Return the (X, Y) coordinate for the center point of the cell that contains the specified text.  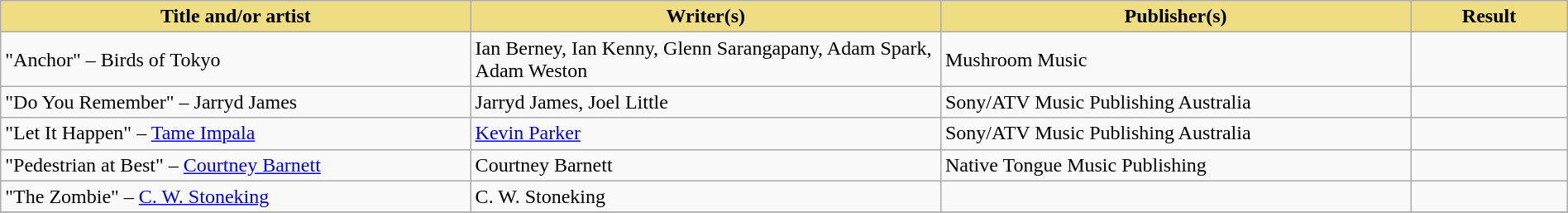
Courtney Barnett (705, 165)
Publisher(s) (1175, 17)
"Pedestrian at Best" – Courtney Barnett (236, 165)
Kevin Parker (705, 133)
"Do You Remember" – Jarryd James (236, 102)
Native Tongue Music Publishing (1175, 165)
"The Zombie" – C. W. Stoneking (236, 196)
Title and/or artist (236, 17)
Ian Berney, Ian Kenny, Glenn Sarangapany, Adam Spark, Adam Weston (705, 60)
Result (1489, 17)
"Let It Happen" – Tame Impala (236, 133)
Jarryd James, Joel Little (705, 102)
Writer(s) (705, 17)
"Anchor" – Birds of Tokyo (236, 60)
C. W. Stoneking (705, 196)
Mushroom Music (1175, 60)
